Scan for the cell matching the given text and deliver its [X, Y] coordinate at center. 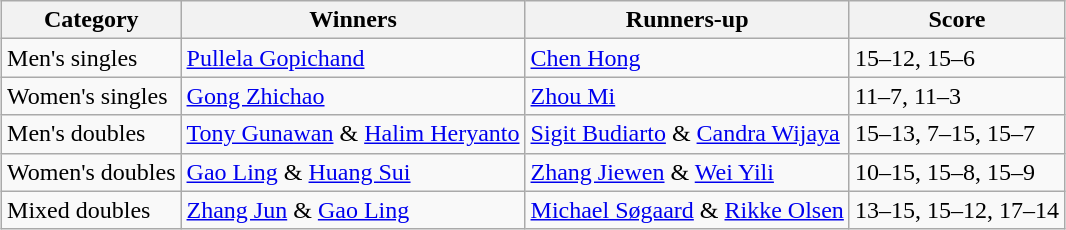
Zhang Jiewen & Wei Yili [687, 172]
13–15, 15–12, 17–14 [956, 210]
Gong Zhichao [353, 96]
11–7, 11–3 [956, 96]
Runners-up [687, 20]
Zhang Jun & Gao Ling [353, 210]
Category [92, 20]
Score [956, 20]
Chen Hong [687, 58]
Men's doubles [92, 134]
15–13, 7–15, 15–7 [956, 134]
Tony Gunawan & Halim Heryanto [353, 134]
10–15, 15–8, 15–9 [956, 172]
Women's singles [92, 96]
Pullela Gopichand [353, 58]
Zhou Mi [687, 96]
Winners [353, 20]
Sigit Budiarto & Candra Wijaya [687, 134]
Men's singles [92, 58]
Michael Søgaard & Rikke Olsen [687, 210]
15–12, 15–6 [956, 58]
Mixed doubles [92, 210]
Gao Ling & Huang Sui [353, 172]
Women's doubles [92, 172]
